Detect which cell encompasses the target text, then output its [X, Y] center coordinate. 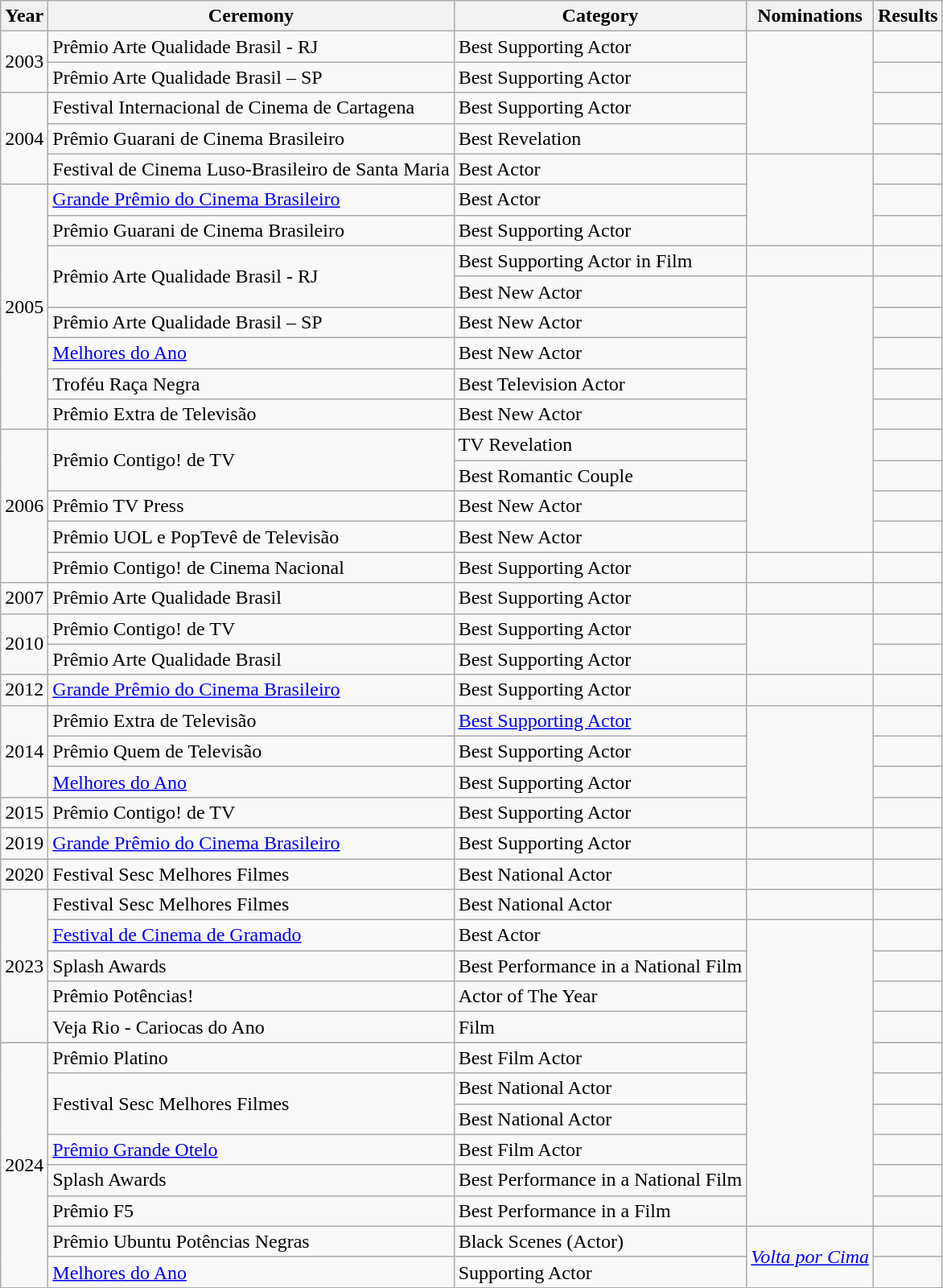
2004 [24, 138]
2023 [24, 966]
Best Television Actor [600, 384]
2007 [24, 598]
Prêmio UOL e PopTevê de Televisão [251, 537]
2019 [24, 843]
Prêmio Contigo! de Cinema Nacional [251, 568]
2024 [24, 1165]
Prêmio Grande Otelo [251, 1150]
Ceremony [251, 16]
Category [600, 16]
2005 [24, 307]
Best Performance in a Film [600, 1211]
Festival Internacional de Cinema de Cartagena [251, 108]
Festival de Cinema Luso-Brasileiro de Santa Maria [251, 169]
Veja Rio - Cariocas do Ano [251, 1027]
Festival de Cinema de Gramado [251, 935]
Best Romantic Couple [600, 476]
2012 [24, 690]
Actor of The Year [600, 997]
Results [908, 16]
2003 [24, 62]
Best Revelation [600, 138]
2006 [24, 506]
Prêmio Platino [251, 1058]
2015 [24, 812]
Prêmio Potências! [251, 997]
Black Scenes (Actor) [600, 1241]
Prêmio TV Press [251, 506]
Supporting Actor [600, 1272]
Prêmio Ubuntu Potências Negras [251, 1241]
Film [600, 1027]
Nominations [810, 16]
TV Revelation [600, 445]
2010 [24, 644]
2014 [24, 751]
Troféu Raça Negra [251, 384]
2020 [24, 873]
Year [24, 16]
Prêmio Quem de Televisão [251, 751]
Volta por Cima [810, 1257]
Prêmio F5 [251, 1211]
Best Supporting Actor in Film [600, 261]
